Return [x, y] of the center of cell containing provided text 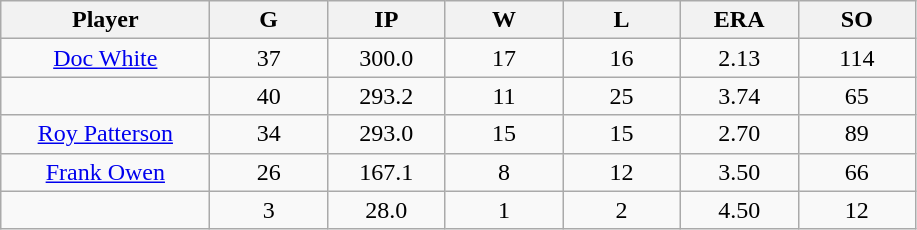
IP [386, 20]
W [504, 20]
3.74 [739, 96]
1 [504, 210]
2.13 [739, 58]
3 [269, 210]
2 [622, 210]
26 [269, 172]
89 [857, 134]
4.50 [739, 210]
SO [857, 20]
28.0 [386, 210]
25 [622, 96]
Doc White [106, 58]
8 [504, 172]
114 [857, 58]
ERA [739, 20]
167.1 [386, 172]
293.0 [386, 134]
37 [269, 58]
17 [504, 58]
16 [622, 58]
65 [857, 96]
11 [504, 96]
Player [106, 20]
34 [269, 134]
300.0 [386, 58]
2.70 [739, 134]
293.2 [386, 96]
40 [269, 96]
G [269, 20]
66 [857, 172]
L [622, 20]
3.50 [739, 172]
Roy Patterson [106, 134]
Frank Owen [106, 172]
